Detect which cell encompasses the target text, then output its [X, Y] center coordinate. 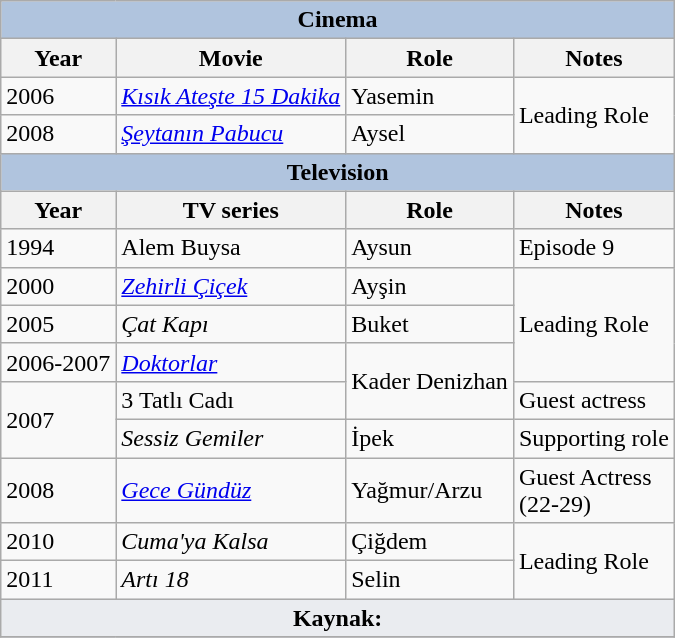
Ayşin [430, 286]
Guest Actress(22-29) [594, 490]
2011 [58, 580]
Şeytanın Pabucu [231, 134]
Alem Buysa [231, 248]
Movie [231, 58]
Cinema [338, 20]
Aysun [430, 248]
2006 [58, 96]
Episode 9 [594, 248]
Kader Denizhan [430, 381]
Sessiz Gemiler [231, 438]
Cuma'ya Kalsa [231, 542]
Buket [430, 324]
Television [338, 172]
Çat Kapı [231, 324]
2010 [58, 542]
TV series [231, 210]
Supporting role [594, 438]
Selin [430, 580]
Zehirli Çiçek [231, 286]
Yağmur/Arzu [430, 490]
Çiğdem [430, 542]
Artı 18 [231, 580]
2005 [58, 324]
Guest actress [594, 400]
Aysel [430, 134]
Yasemin [430, 96]
2006-2007 [58, 362]
Kaynak: [338, 618]
2007 [58, 419]
2000 [58, 286]
Kısık Ateşte 15 Dakika [231, 96]
Doktorlar [231, 362]
İpek [430, 438]
Gece Gündüz [231, 490]
1994 [58, 248]
3 Tatlı Cadı [231, 400]
